Search for the cell housing the specified text and yield its [x, y] center coordinate. 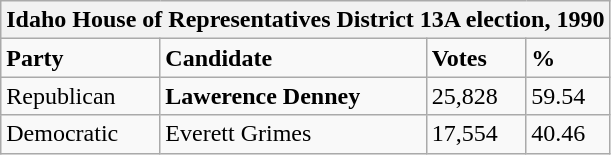
Democratic [80, 134]
Idaho House of Representatives District 13A election, 1990 [306, 20]
Republican [80, 96]
Party [80, 58]
Votes [476, 58]
% [568, 58]
40.46 [568, 134]
Everett Grimes [293, 134]
Lawerence Denney [293, 96]
25,828 [476, 96]
59.54 [568, 96]
Candidate [293, 58]
17,554 [476, 134]
